Capture the cell that displays the provided text and extract its [x, y] central coordinate. 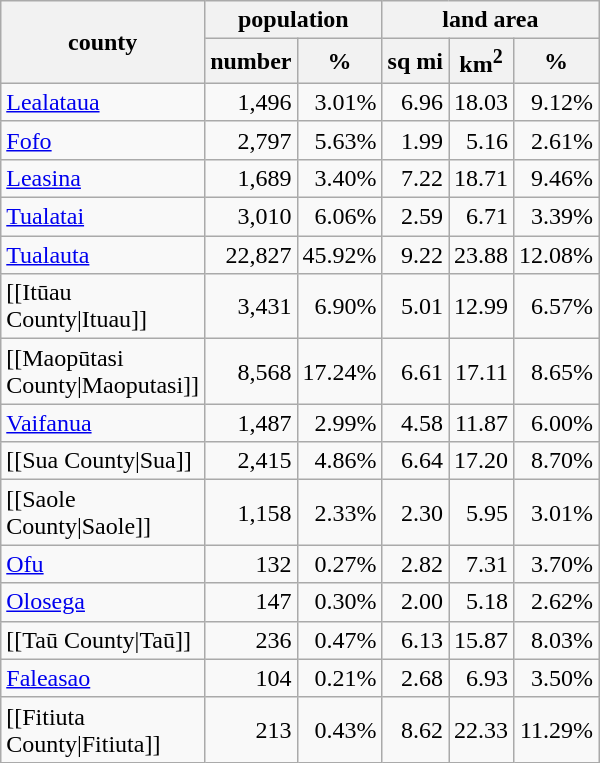
2,797 [251, 140]
11.29% [556, 730]
8.62 [415, 730]
[[Sua County|Sua]] [103, 461]
[[Maopūtasi County|Maoputasi]] [103, 372]
3.50% [556, 678]
Leasina [103, 178]
2.00 [415, 602]
[[Saole County|Saole]] [103, 512]
23.88 [480, 255]
[[Fitiuta County|Fitiuta]] [103, 730]
0.30% [340, 602]
8,568 [251, 372]
1,158 [251, 512]
7.22 [415, 178]
22,827 [251, 255]
12.08% [556, 255]
7.31 [480, 564]
sq mi [415, 62]
2.59 [415, 217]
6.06% [340, 217]
3.70% [556, 564]
2.30 [415, 512]
12.99 [480, 306]
132 [251, 564]
147 [251, 602]
6.00% [556, 423]
2.99% [340, 423]
2.82 [415, 564]
6.57% [556, 306]
236 [251, 640]
17.11 [480, 372]
9.22 [415, 255]
0.43% [340, 730]
county [103, 42]
Tualatai [103, 217]
1.99 [415, 140]
2.61% [556, 140]
5.01 [415, 306]
18.71 [480, 178]
6.96 [415, 102]
2.33% [340, 512]
2.62% [556, 602]
Ofu [103, 564]
1,689 [251, 178]
1,487 [251, 423]
land area [490, 20]
3.40% [340, 178]
6.64 [415, 461]
22.33 [480, 730]
0.27% [340, 564]
2.68 [415, 678]
104 [251, 678]
0.21% [340, 678]
[[Itūau County|Ituau]] [103, 306]
4.58 [415, 423]
4.86% [340, 461]
213 [251, 730]
17.20 [480, 461]
population [294, 20]
3,431 [251, 306]
Faleasao [103, 678]
18.03 [480, 102]
9.46% [556, 178]
6.93 [480, 678]
8.03% [556, 640]
3,010 [251, 217]
Lealataua [103, 102]
8.65% [556, 372]
6.71 [480, 217]
5.16 [480, 140]
[[Taū County|Taū]] [103, 640]
km2 [480, 62]
6.61 [415, 372]
Tualauta [103, 255]
5.95 [480, 512]
Vaifanua [103, 423]
6.13 [415, 640]
5.63% [340, 140]
number [251, 62]
9.12% [556, 102]
6.90% [340, 306]
11.87 [480, 423]
0.47% [340, 640]
15.87 [480, 640]
5.18 [480, 602]
Fofo [103, 140]
45.92% [340, 255]
3.39% [556, 217]
8.70% [556, 461]
17.24% [340, 372]
Olosega [103, 602]
2,415 [251, 461]
1,496 [251, 102]
